For the text-containing cell, return its midpoint in (X, Y) coordinate format. 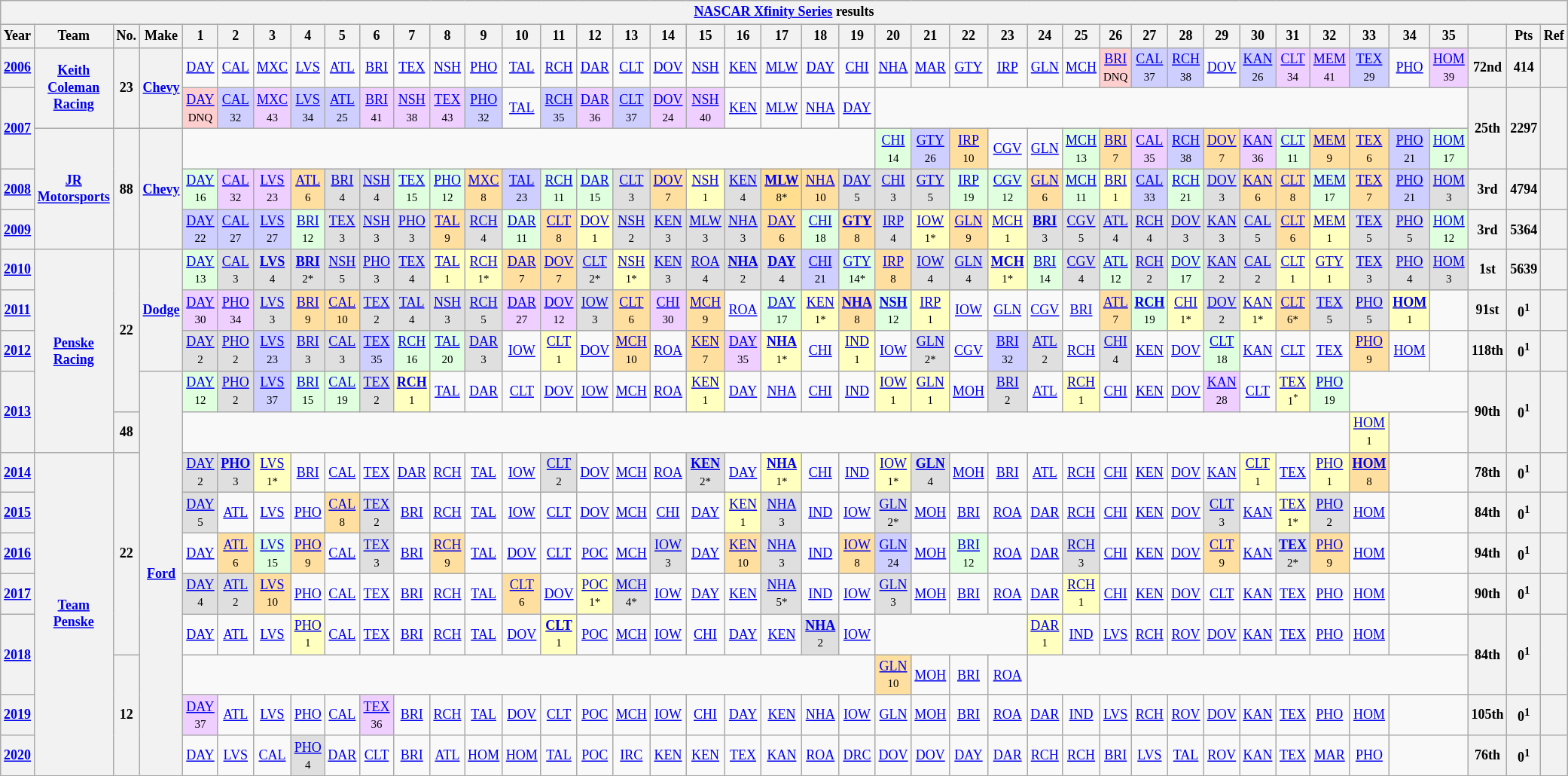
DAY30 (200, 310)
ATL12 (1115, 270)
GLN9 (969, 230)
KAN28 (1222, 391)
MLW3 (705, 230)
5639 (1524, 270)
DAR11 (521, 230)
TEX4 (411, 270)
GTY14* (857, 270)
CHI18 (821, 230)
TEX36 (377, 715)
BRI2 (1008, 391)
2 (236, 36)
CAL8 (342, 513)
118th (1487, 351)
35 (1449, 36)
DRC (857, 756)
3 (273, 36)
20 (893, 36)
2010 (18, 270)
4794 (1524, 189)
91st (1487, 310)
TEX2* (1293, 554)
32 (1329, 36)
KEN10 (743, 554)
2015 (18, 513)
BRI41 (377, 108)
GLN6 (1045, 189)
IOW1 (893, 391)
DOV2 (1222, 310)
48 (127, 432)
Make (161, 36)
NSH5 (342, 270)
28 (1186, 36)
MCH1* (1008, 270)
RCH2 (1149, 270)
26 (1115, 36)
9 (484, 36)
KEN2* (705, 472)
DAR15 (595, 189)
NHA5* (782, 594)
2007 (18, 128)
GLN1 (931, 391)
7 (411, 36)
MCH11 (1081, 189)
RCH16 (411, 351)
NSH1 (705, 189)
DAY22 (200, 230)
CLT18 (1222, 351)
16 (743, 36)
4 (307, 36)
Team Penske (74, 613)
13 (632, 36)
CGV4 (1081, 270)
BRI2* (307, 270)
NSH12 (893, 310)
CHI14 (893, 148)
NHA10 (821, 189)
30 (1258, 36)
TEX29 (1369, 68)
LVS27 (273, 230)
DOV24 (668, 108)
TAL9 (447, 230)
LVS15 (273, 554)
21 (931, 36)
IRP19 (969, 189)
1st (1487, 270)
DOV1 (595, 230)
NSH1* (632, 270)
TEX6 (1369, 148)
MCH4* (632, 594)
TEX35 (377, 351)
NSH4 (377, 189)
Year (18, 36)
25 (1081, 36)
BRI32 (1008, 351)
MEM17 (1329, 189)
88 (127, 188)
TEX15 (411, 189)
Team (74, 36)
1 (200, 36)
15 (705, 36)
2020 (18, 756)
CLT37 (632, 108)
KEN7 (705, 351)
72nd (1487, 68)
414 (1524, 68)
2018 (18, 654)
BRI15 (307, 391)
TEX7 (1369, 189)
76th (1487, 756)
IRC (632, 756)
10 (521, 36)
105th (1487, 715)
MCH13 (1081, 148)
RCH19 (1149, 310)
HOM39 (1449, 68)
CLT34 (1293, 68)
IRP10 (969, 148)
CHI1* (1186, 310)
BRIDNQ (1115, 68)
8 (447, 36)
27 (1149, 36)
17 (782, 36)
BRI1 (1115, 189)
CAL35 (1149, 148)
PHO19 (1329, 391)
MEM1 (1329, 230)
LVS1* (273, 472)
DAY6 (782, 230)
CLT2* (595, 270)
6 (377, 36)
KEN4 (743, 189)
MCH9 (705, 310)
IOW4 (931, 270)
BRI7 (1115, 148)
DAY35 (743, 351)
25th (1487, 128)
GTY5 (931, 189)
33 (1369, 36)
IRP1 (931, 310)
KAN6 (1258, 189)
RCH3 (1081, 554)
DAR3 (484, 351)
Penske Racing (74, 351)
2297 (1524, 128)
CGV12 (1008, 189)
TEX43 (447, 108)
LVS34 (307, 108)
34 (1410, 36)
IND1 (857, 351)
DAY12 (200, 391)
LVS4 (273, 270)
CLT6* (1293, 310)
IOW8 (857, 554)
HOM17 (1449, 148)
Ref (1554, 36)
CHI21 (821, 270)
MXC8 (484, 189)
DAR7 (521, 270)
2009 (18, 230)
DAY13 (200, 270)
CGV5 (1081, 230)
MXC43 (273, 108)
RCH5 (484, 310)
NSH2 (632, 230)
2011 (18, 310)
CAL5 (1258, 230)
2017 (18, 594)
2008 (18, 189)
Keith Coleman Racing (74, 87)
CLT2 (559, 472)
No. (127, 36)
GLN24 (893, 554)
DOV17 (1186, 270)
TAL1 (447, 270)
NASCAR Xfinity Series results (784, 12)
MXC (273, 68)
PHO12 (447, 189)
Pts (1524, 36)
DAY17 (782, 310)
MCH10 (632, 351)
RCH1* (484, 270)
CHI3 (893, 189)
POC1* (595, 594)
31 (1293, 36)
ATL25 (342, 108)
CLT11 (1293, 148)
BRI4 (342, 189)
CAL33 (1149, 189)
KAN26 (1258, 68)
DAR1 (1045, 634)
MEM41 (1329, 68)
MCH1 (1008, 230)
CAL10 (342, 310)
2012 (18, 351)
KAN36 (1258, 148)
JR Motorsports (74, 188)
DAR27 (521, 310)
LVS3 (273, 310)
ROA4 (705, 270)
IRP4 (893, 230)
TAL4 (411, 310)
MLW8* (782, 189)
GTY1 (1329, 270)
2013 (18, 411)
CHI4 (1115, 351)
KAN2 (1222, 270)
CAL27 (236, 230)
2016 (18, 554)
ATL7 (1115, 310)
NSH40 (705, 108)
NSH38 (411, 108)
IRP (1008, 68)
94th (1487, 554)
14 (668, 36)
24 (1045, 36)
GTY (969, 68)
ATL4 (1115, 230)
KEN1* (821, 310)
2019 (18, 715)
5364 (1524, 230)
DOV12 (559, 310)
TAL20 (447, 351)
HOM12 (1449, 230)
5 (342, 36)
CLT9 (1222, 554)
2006 (18, 68)
GLN3 (893, 594)
DAY16 (200, 189)
IRP8 (893, 270)
Ford (161, 573)
CAL37 (1149, 68)
GLN10 (893, 675)
DAY37 (200, 715)
GTY8 (857, 230)
DAR36 (595, 108)
RCH11 (559, 189)
11 (559, 36)
CHI30 (668, 310)
KAN1* (1258, 310)
2014 (18, 472)
CAL19 (342, 391)
BRI9 (307, 310)
RCH21 (1186, 189)
NHA8 (857, 310)
78th (1487, 472)
18 (821, 36)
19 (857, 36)
GTY26 (931, 148)
DAYDNQ (200, 108)
Dodge (161, 310)
HOM8 (1369, 472)
CAL2 (1258, 270)
PHO34 (236, 310)
LVS37 (273, 391)
TAL23 (521, 189)
RCH35 (559, 108)
MEM9 (1329, 148)
PHO32 (484, 108)
29 (1222, 36)
KAN3 (1222, 230)
LVS10 (273, 594)
BRI14 (1045, 270)
RCH9 (447, 554)
